Return the (X, Y) coordinate for the center point of the cell that contains the specified text.  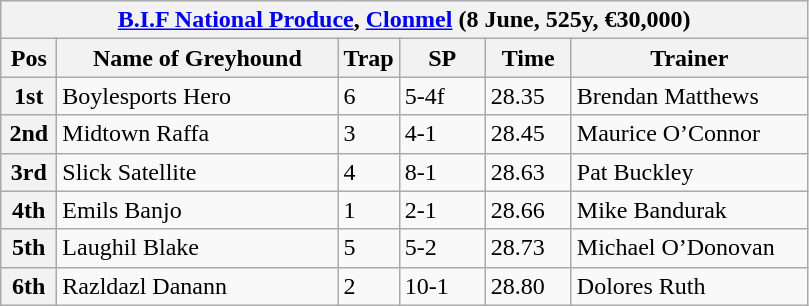
Trainer (689, 58)
Mike Bandurak (689, 210)
6th (29, 286)
4 (368, 172)
Brendan Matthews (689, 96)
1 (368, 210)
SP (442, 58)
2-1 (442, 210)
28.63 (528, 172)
4th (29, 210)
10-1 (442, 286)
8-1 (442, 172)
5-2 (442, 248)
Time (528, 58)
5 (368, 248)
Boylesports Hero (198, 96)
Razldazl Danann (198, 286)
Emils Banjo (198, 210)
Slick Satellite (198, 172)
2nd (29, 134)
5-4f (442, 96)
Pos (29, 58)
Maurice O’Connor (689, 134)
B.I.F National Produce, Clonmel (8 June, 525y, €30,000) (404, 20)
Laughil Blake (198, 248)
28.73 (528, 248)
Dolores Ruth (689, 286)
Michael O’Donovan (689, 248)
1st (29, 96)
5th (29, 248)
28.35 (528, 96)
28.80 (528, 286)
Pat Buckley (689, 172)
3rd (29, 172)
6 (368, 96)
2 (368, 286)
Midtown Raffa (198, 134)
Name of Greyhound (198, 58)
Trap (368, 58)
28.66 (528, 210)
4-1 (442, 134)
3 (368, 134)
28.45 (528, 134)
